Provide the [X, Y] coordinate of the cell's center where the given text is located.  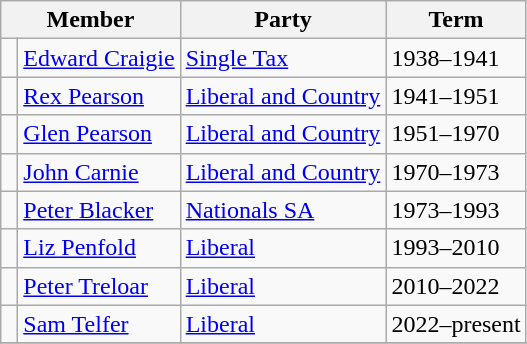
2010–2022 [456, 286]
John Carnie [99, 172]
Party [283, 20]
1951–1970 [456, 134]
Glen Pearson [99, 134]
Edward Craigie [99, 58]
1993–2010 [456, 248]
Single Tax [283, 58]
Member [90, 20]
1941–1951 [456, 96]
Term [456, 20]
1973–1993 [456, 210]
1938–1941 [456, 58]
1970–1973 [456, 172]
2022–present [456, 324]
Nationals SA [283, 210]
Liz Penfold [99, 248]
Sam Telfer [99, 324]
Peter Treloar [99, 286]
Peter Blacker [99, 210]
Rex Pearson [99, 96]
